Return the (X, Y) coordinate for the center point of the cell that contains the specified text.  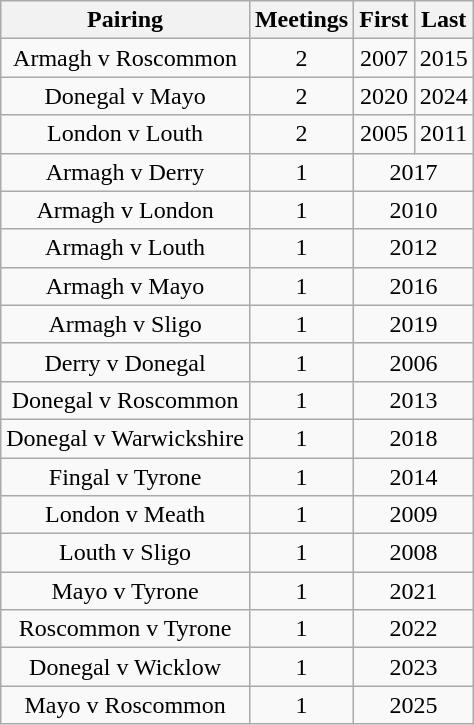
2015 (444, 58)
Armagh v London (126, 210)
Donegal v Roscommon (126, 400)
2020 (384, 96)
Armagh v Sligo (126, 324)
2019 (414, 324)
2022 (414, 629)
Mayo v Roscommon (126, 705)
Mayo v Tyrone (126, 591)
Donegal v Warwickshire (126, 438)
Pairing (126, 20)
Last (444, 20)
2006 (414, 362)
Armagh v Derry (126, 172)
2017 (414, 172)
2024 (444, 96)
Roscommon v Tyrone (126, 629)
2010 (414, 210)
2014 (414, 477)
Armagh v Roscommon (126, 58)
2012 (414, 248)
Donegal v Mayo (126, 96)
2016 (414, 286)
2025 (414, 705)
First (384, 20)
Armagh v Louth (126, 248)
2011 (444, 134)
2018 (414, 438)
2021 (414, 591)
2009 (414, 515)
London v Meath (126, 515)
2013 (414, 400)
2007 (384, 58)
Louth v Sligo (126, 553)
Meetings (301, 20)
Fingal v Tyrone (126, 477)
Donegal v Wicklow (126, 667)
2023 (414, 667)
London v Louth (126, 134)
Derry v Donegal (126, 362)
2008 (414, 553)
Armagh v Mayo (126, 286)
2005 (384, 134)
